Return the (X, Y) coordinate for the center point of the cell that contains the specified text.  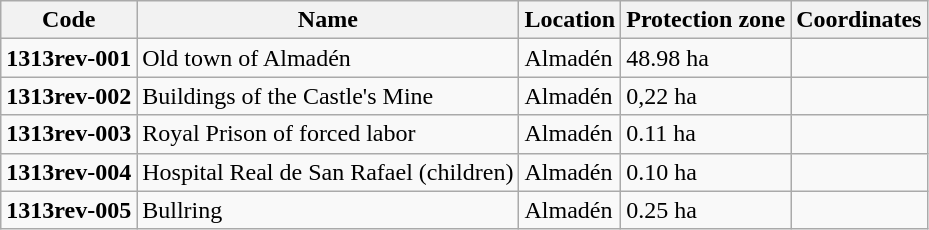
Code (69, 20)
1313rev-005 (69, 210)
Bullring (328, 210)
0.25 ha (706, 210)
Coordinates (859, 20)
Name (328, 20)
0.11 ha (706, 134)
0,22 ha (706, 96)
1313rev-002 (69, 96)
48.98 ha (706, 58)
Royal Prison of forced labor (328, 134)
Old town of Almadén (328, 58)
1313rev-001 (69, 58)
1313rev-003 (69, 134)
Location (570, 20)
Protection zone (706, 20)
Hospital Real de San Rafael (children) (328, 172)
1313rev-004 (69, 172)
0.10 ha (706, 172)
Buildings of the Castle's Mine (328, 96)
